Return the (x, y) coordinate for the center point of the cell that contains the specified text.  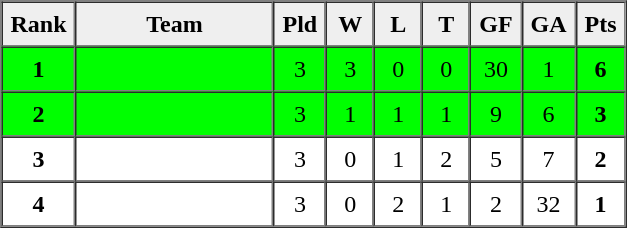
Team (175, 24)
L (398, 24)
9 (496, 114)
T (446, 24)
W (350, 24)
5 (496, 158)
Pld (300, 24)
GF (496, 24)
GA (549, 24)
Rank (39, 24)
32 (549, 204)
4 (39, 204)
30 (496, 68)
Pts (601, 24)
7 (549, 158)
